From the cell containing the given text, extract its center point as (X, Y) coordinate. 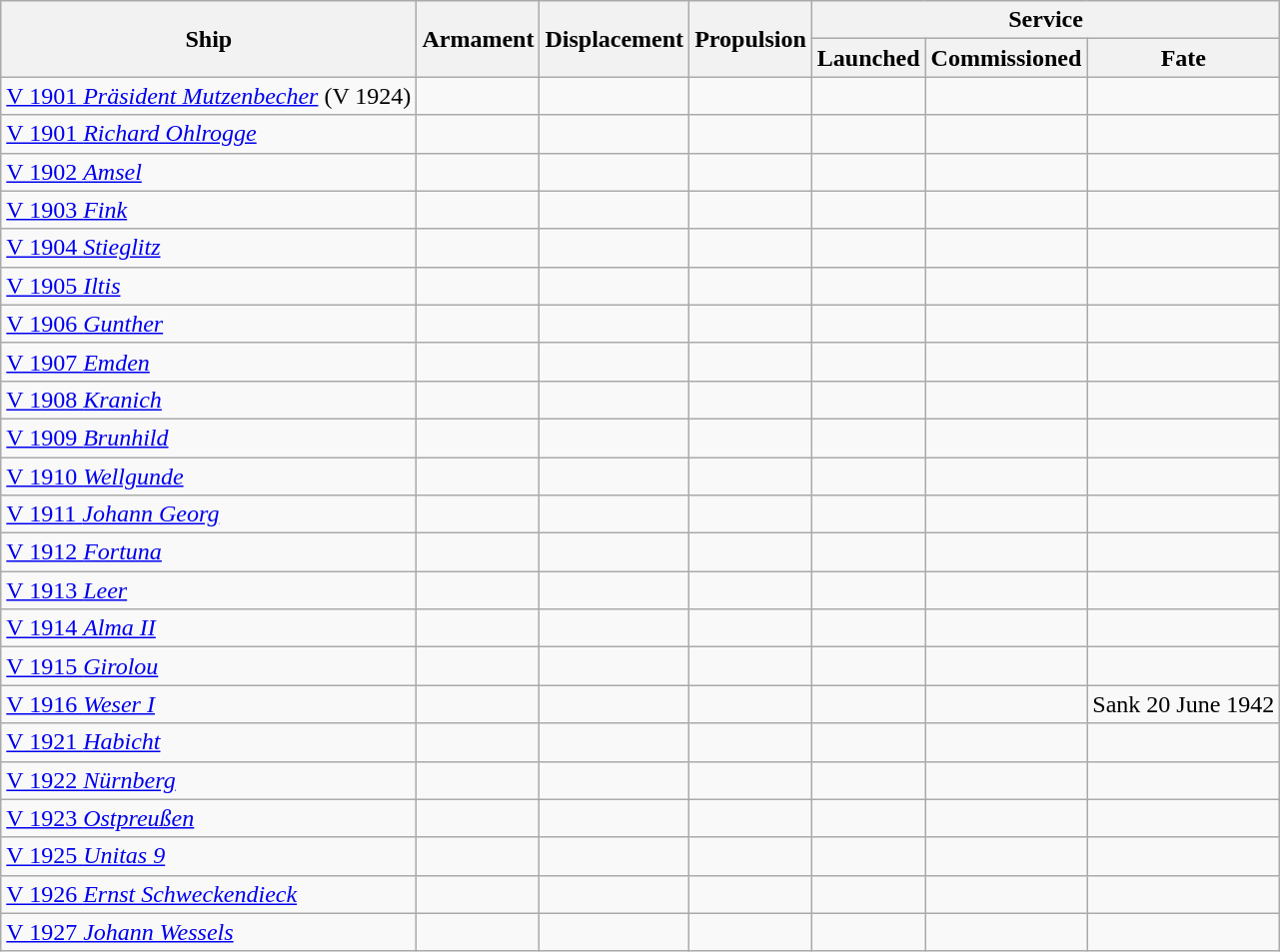
Armament (478, 39)
Launched (868, 58)
V 1925 Unitas 9 (209, 856)
V 1923 Ostpreußen (209, 818)
V 1905 Iltis (209, 286)
Service (1045, 20)
V 1906 Gunther (209, 324)
Ship (209, 39)
V 1914 Alma II (209, 628)
Propulsion (751, 39)
V 1927 Johann Wessels (209, 932)
V 1908 Kranich (209, 400)
Sank 20 June 1942 (1183, 704)
V 1902 Amsel (209, 172)
Displacement (615, 39)
V 1926 Ernst Schweckendieck (209, 894)
V 1904 Stieglitz (209, 248)
Commissioned (1006, 58)
V 1909 Brunhild (209, 438)
V 1921 Habicht (209, 742)
V 1907 Emden (209, 362)
V 1922 Nürnberg (209, 780)
V 1901 Richard Ohlrogge (209, 134)
V 1916 Weser I (209, 704)
Fate (1183, 58)
V 1911 Johann Georg (209, 514)
V 1915 Girolou (209, 666)
V 1913 Leer (209, 590)
V 1901 Präsident Mutzenbecher (V 1924) (209, 96)
V 1912 Fortuna (209, 552)
V 1903 Fink (209, 210)
V 1910 Wellgunde (209, 476)
